Detect which cell encompasses the target text, then output its (X, Y) center coordinate. 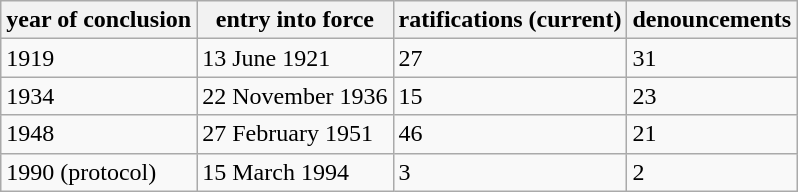
1948 (99, 134)
21 (712, 134)
ratifications (current) (510, 20)
1919 (99, 58)
1934 (99, 96)
2 (712, 172)
31 (712, 58)
15 March 1994 (295, 172)
27 February 1951 (295, 134)
15 (510, 96)
27 (510, 58)
year of conclusion (99, 20)
23 (712, 96)
46 (510, 134)
entry into force (295, 20)
13 June 1921 (295, 58)
22 November 1936 (295, 96)
denouncements (712, 20)
1990 (protocol) (99, 172)
3 (510, 172)
